Capture the cell that displays the provided text and extract its (x, y) central coordinate. 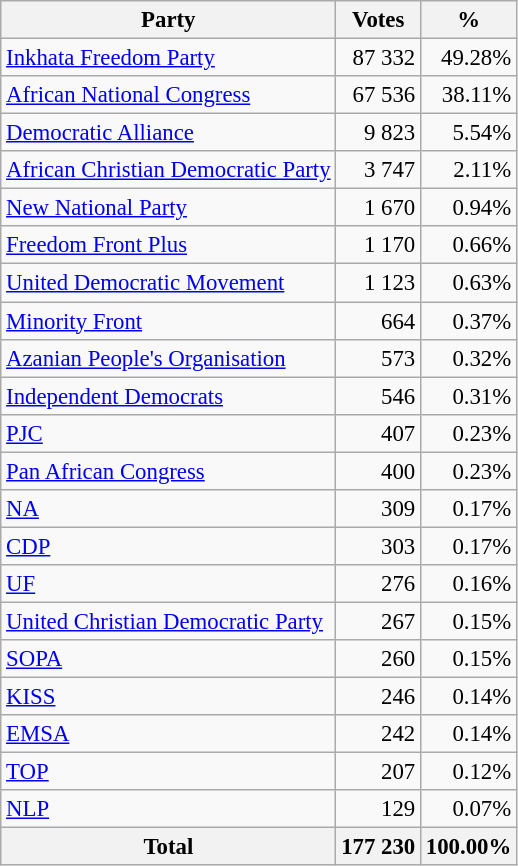
664 (378, 321)
African National Congress (168, 95)
49.28% (469, 58)
Party (168, 20)
New National Party (168, 208)
0.32% (469, 358)
Democratic Alliance (168, 133)
0.12% (469, 772)
87 332 (378, 58)
400 (378, 471)
67 536 (378, 95)
Inkhata Freedom Party (168, 58)
0.37% (469, 321)
9 823 (378, 133)
% (469, 20)
UF (168, 584)
129 (378, 809)
United Democratic Movement (168, 283)
5.54% (469, 133)
SOPA (168, 659)
303 (378, 546)
Freedom Front Plus (168, 245)
276 (378, 584)
260 (378, 659)
Azanian People's Organisation (168, 358)
2.11% (469, 170)
100.00% (469, 847)
Votes (378, 20)
246 (378, 697)
United Christian Democratic Party (168, 621)
KISS (168, 697)
177 230 (378, 847)
NA (168, 509)
0.31% (469, 396)
0.66% (469, 245)
African Christian Democratic Party (168, 170)
1 123 (378, 283)
Total (168, 847)
38.11% (469, 95)
3 747 (378, 170)
Minority Front (168, 321)
267 (378, 621)
Pan African Congress (168, 471)
0.63% (469, 283)
573 (378, 358)
1 670 (378, 208)
0.07% (469, 809)
242 (378, 734)
1 170 (378, 245)
0.94% (469, 208)
Independent Democrats (168, 396)
546 (378, 396)
PJC (168, 433)
NLP (168, 809)
EMSA (168, 734)
309 (378, 509)
0.16% (469, 584)
207 (378, 772)
407 (378, 433)
CDP (168, 546)
TOP (168, 772)
